For the text-containing cell, return its midpoint in (x, y) coordinate format. 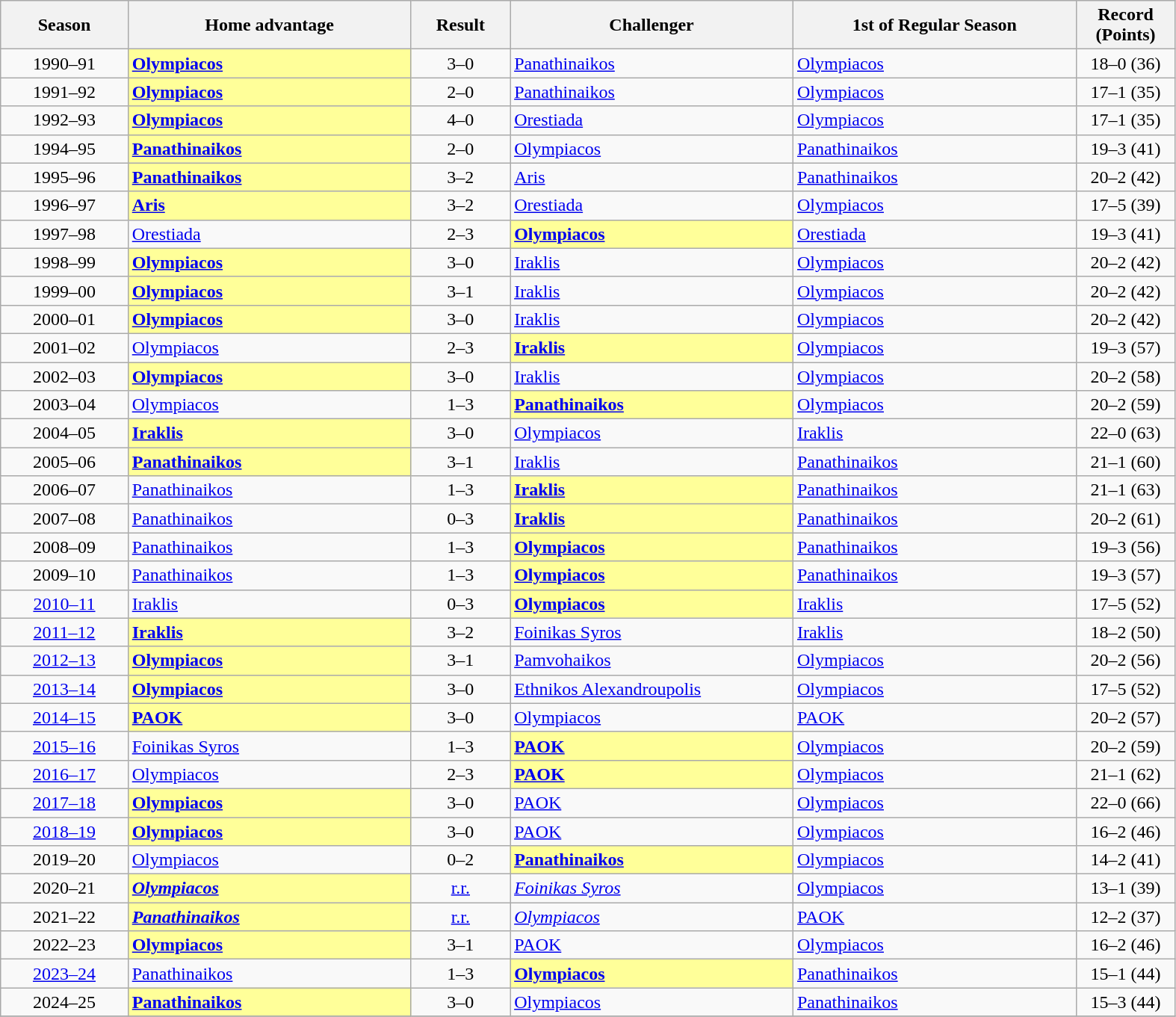
1st of Regular Season (934, 25)
19–3 (56) (1125, 547)
2011–12 (64, 632)
1994–95 (64, 149)
2000–01 (64, 319)
Result (460, 25)
2005–06 (64, 462)
2018–19 (64, 832)
2021–22 (64, 917)
13–1 (39) (1125, 888)
2014–15 (64, 717)
21–1 (62) (1125, 774)
20–2 (61) (1125, 519)
2003–04 (64, 405)
22–0 (66) (1125, 803)
1999–00 (64, 291)
21–1 (63) (1125, 490)
Record (Points) (1125, 25)
2009–10 (64, 575)
17–5 (39) (1125, 205)
14–2 (41) (1125, 860)
2022–23 (64, 945)
2002–03 (64, 376)
2004–05 (64, 433)
0–2 (460, 860)
Season (64, 25)
2024–25 (64, 1002)
2013–14 (64, 689)
2017–18 (64, 803)
20–2 (57) (1125, 717)
2016–17 (64, 774)
22–0 (63) (1125, 433)
18–0 (36) (1125, 64)
Ethnikos Alexandroupolis (652, 689)
15–3 (44) (1125, 1002)
21–1 (60) (1125, 462)
15–1 (44) (1125, 974)
2008–09 (64, 547)
2023–24 (64, 974)
Pamvohaikos (652, 661)
Home advantage (269, 25)
2015–16 (64, 746)
1996–97 (64, 205)
1998–99 (64, 262)
2006–07 (64, 490)
2010–11 (64, 604)
2020–21 (64, 888)
1997–98 (64, 234)
20–2 (56) (1125, 661)
Challenger (652, 25)
1992–93 (64, 120)
1991–92 (64, 92)
4–0 (460, 120)
1995–96 (64, 177)
2012–13 (64, 661)
2019–20 (64, 860)
20–2 (58) (1125, 376)
1990–91 (64, 64)
2001–02 (64, 347)
12–2 (37) (1125, 917)
18–2 (50) (1125, 632)
2007–08 (64, 519)
